Return the (X, Y) coordinate for the center point of the cell that contains the specified text.  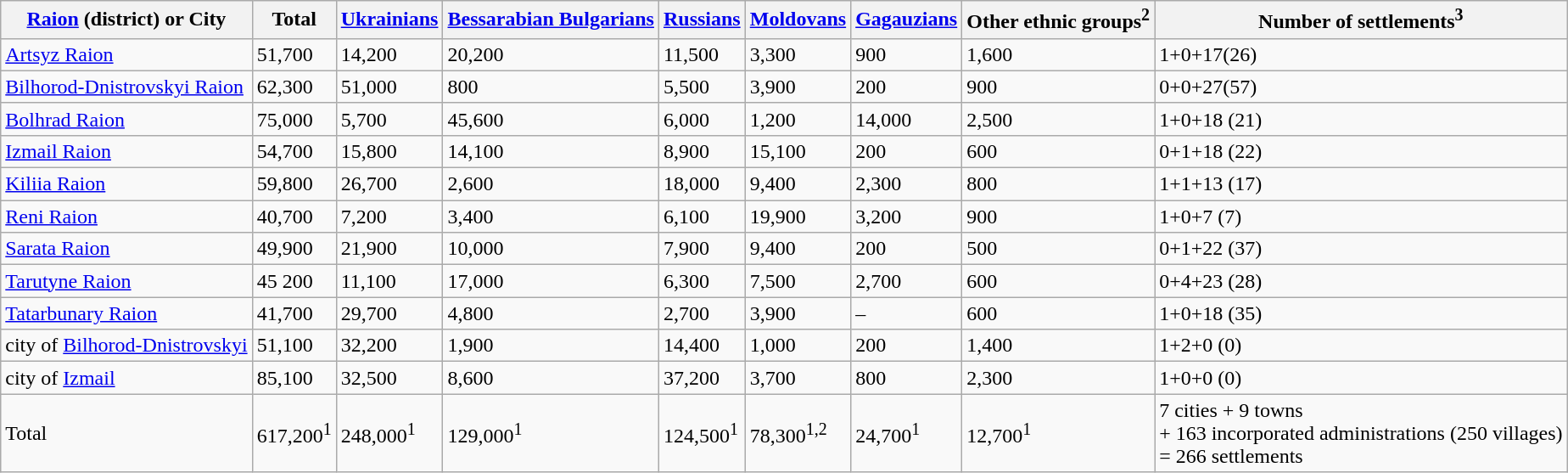
2,500 (1059, 119)
51,100 (294, 346)
7,900 (702, 249)
1+0+18 (21) (1361, 119)
15,100 (798, 151)
12,7001 (1059, 433)
7,200 (389, 217)
Other ethnic groups2 (1059, 20)
1+0+18 (35) (1361, 313)
11,500 (702, 54)
45 200 (294, 281)
26,700 (389, 184)
6,000 (702, 119)
49,900 (294, 249)
32,200 (389, 346)
8,900 (702, 151)
– (906, 313)
62,300 (294, 87)
7,500 (798, 281)
5,700 (389, 119)
1+0+0 (0) (1361, 378)
4,800 (551, 313)
14,200 (389, 54)
59,800 (294, 184)
617,2001 (294, 433)
7 cities + 9 towns + 163 incorporated administrations (250 villages) = 266 settlements (1361, 433)
0+1+18 (22) (1361, 151)
city of Izmail (126, 378)
8,600 (551, 378)
45,600 (551, 119)
500 (1059, 249)
3,700 (798, 378)
Moldovans (798, 20)
1,000 (798, 346)
Bilhorod-Dnistrovskyi Raion (126, 87)
85,100 (294, 378)
Ukrainians (389, 20)
1+0+17(26) (1361, 54)
129,0001 (551, 433)
Bessarabian Bulgarians (551, 20)
Izmail Raion (126, 151)
37,200 (702, 378)
0+4+23 (28) (1361, 281)
Reni Raion (126, 217)
15,800 (389, 151)
Sarata Raion (126, 249)
Tarutyne Raion (126, 281)
14,400 (702, 346)
1+1+13 (17) (1361, 184)
20,200 (551, 54)
24,7001 (906, 433)
Number of settlements3 (1361, 20)
2,600 (551, 184)
124,5001 (702, 433)
41,700 (294, 313)
3,400 (551, 217)
3,200 (906, 217)
Russians (702, 20)
51,000 (389, 87)
51,700 (294, 54)
18,000 (702, 184)
Gagauzians (906, 20)
10,000 (551, 249)
1,900 (551, 346)
32,500 (389, 378)
1,600 (1059, 54)
3,300 (798, 54)
1+2+0 (0) (1361, 346)
11,100 (389, 281)
248,0001 (389, 433)
78,3001,2 (798, 433)
0+0+27(57) (1361, 87)
75,000 (294, 119)
17,000 (551, 281)
Artsyz Raion (126, 54)
0+1+22 (37) (1361, 249)
Tatarbunary Raion (126, 313)
Bolhrad Raion (126, 119)
14,000 (906, 119)
5,500 (702, 87)
14,100 (551, 151)
city of Bilhorod-Dnistrovskyi (126, 346)
Raion (district) or City (126, 20)
40,700 (294, 217)
1+0+7 (7) (1361, 217)
6,300 (702, 281)
29,700 (389, 313)
1,400 (1059, 346)
6,100 (702, 217)
54,700 (294, 151)
21,900 (389, 249)
Kiliia Raion (126, 184)
1,200 (798, 119)
19,900 (798, 217)
